Return the (X, Y) coordinate for the center point of the cell that contains the specified text.  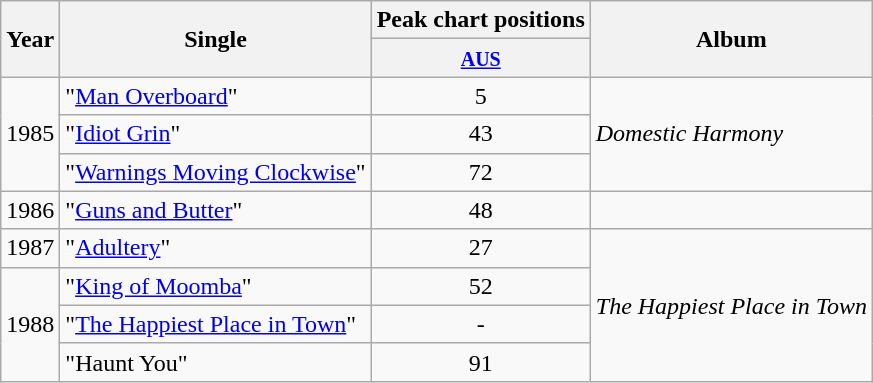
1986 (30, 210)
1988 (30, 324)
"Adultery" (216, 248)
"Guns and Butter" (216, 210)
52 (480, 286)
"Haunt You" (216, 362)
27 (480, 248)
AUS (480, 58)
Domestic Harmony (731, 134)
5 (480, 96)
"The Happiest Place in Town" (216, 324)
72 (480, 172)
"Warnings Moving Clockwise" (216, 172)
1985 (30, 134)
"Idiot Grin" (216, 134)
The Happiest Place in Town (731, 305)
43 (480, 134)
91 (480, 362)
Single (216, 39)
Year (30, 39)
48 (480, 210)
Album (731, 39)
"King of Moomba" (216, 286)
1987 (30, 248)
- (480, 324)
Peak chart positions (480, 20)
"Man Overboard" (216, 96)
